Return the [X, Y] coordinate for the center point of the cell that contains the specified text.  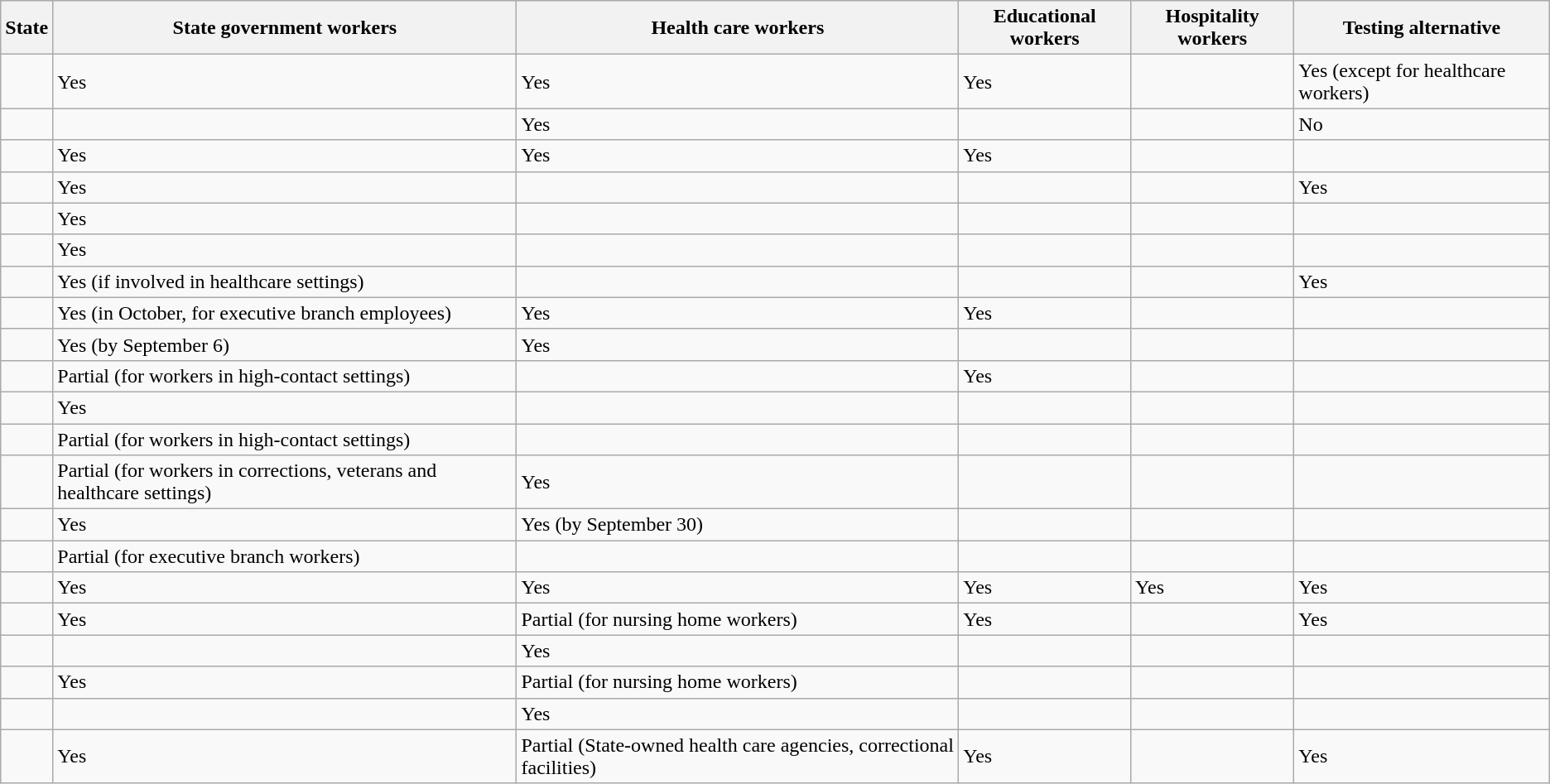
Health care workers [738, 28]
Partial (for executive branch workers) [285, 556]
No [1422, 124]
Yes (if involved in healthcare settings) [285, 281]
Yes (in October, for executive branch employees) [285, 313]
Educational workers [1045, 28]
State [26, 28]
Hospitality workers [1212, 28]
Yes (by September 30) [738, 525]
Partial (for workers in corrections, veterans and healthcare settings) [285, 482]
Yes (by September 6) [285, 344]
Partial (State-owned health care agencies, correctional facilities) [738, 757]
State government workers [285, 28]
Testing alternative [1422, 28]
Yes (except for healthcare workers) [1422, 81]
